Return the [X, Y] coordinate for the center point of the cell that contains the specified text.  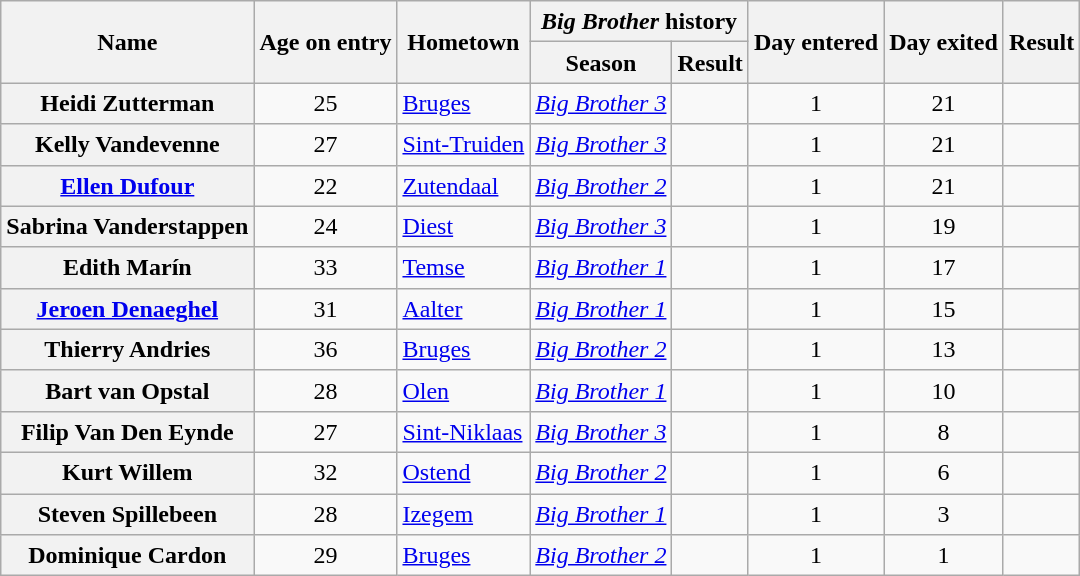
Edith Marín [128, 268]
29 [326, 556]
Big Brother history [640, 22]
6 [944, 472]
Bart van Opstal [128, 390]
Kelly Vandevenne [128, 144]
Thierry Andries [128, 350]
Jeroen Denaeghel [128, 308]
Age on entry [326, 42]
Filip Van Den Eynde [128, 432]
3 [944, 514]
36 [326, 350]
8 [944, 432]
15 [944, 308]
Heidi Zutterman [128, 104]
Temse [464, 268]
19 [944, 226]
Sint-Truiden [464, 144]
Sabrina Vanderstappen [128, 226]
Aalter [464, 308]
Day exited [944, 42]
Dominique Cardon [128, 556]
32 [326, 472]
25 [326, 104]
Kurt Willem [128, 472]
Zutendaal [464, 186]
22 [326, 186]
13 [944, 350]
Ostend [464, 472]
Name [128, 42]
31 [326, 308]
Hometown [464, 42]
24 [326, 226]
Steven Spillebeen [128, 514]
Izegem [464, 514]
17 [944, 268]
Ellen Dufour [128, 186]
Olen [464, 390]
33 [326, 268]
Diest [464, 226]
Sint-Niklaas [464, 432]
Day entered [816, 42]
Season [601, 62]
10 [944, 390]
